For the text-containing cell, return its midpoint in (x, y) coordinate format. 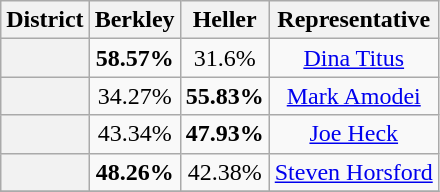
Berkley (134, 20)
42.38% (224, 172)
Heller (224, 20)
34.27% (134, 96)
Joe Heck (354, 134)
58.57% (134, 58)
Mark Amodei (354, 96)
55.83% (224, 96)
Dina Titus (354, 58)
31.6% (224, 58)
43.34% (134, 134)
48.26% (134, 172)
47.93% (224, 134)
District (45, 20)
Steven Horsford (354, 172)
Representative (354, 20)
